Provide the [X, Y] coordinate of the cell's center where the given text is located.  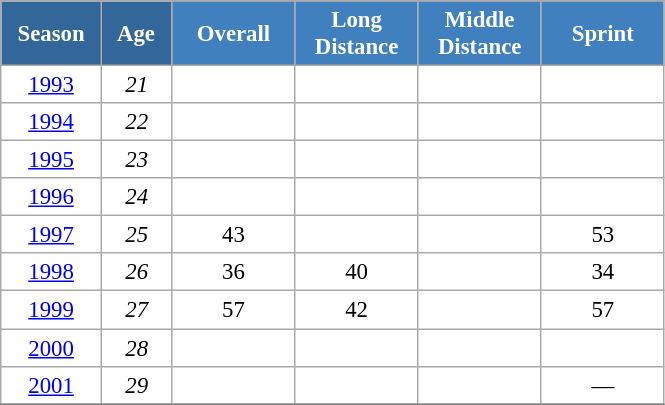
1994 [52, 122]
28 [136, 348]
2001 [52, 385]
1999 [52, 310]
53 [602, 235]
23 [136, 160]
Age [136, 34]
25 [136, 235]
26 [136, 273]
Middle Distance [480, 34]
1993 [52, 85]
1995 [52, 160]
24 [136, 197]
34 [602, 273]
1997 [52, 235]
36 [234, 273]
Season [52, 34]
22 [136, 122]
Long Distance [356, 34]
42 [356, 310]
43 [234, 235]
40 [356, 273]
1998 [52, 273]
Overall [234, 34]
21 [136, 85]
29 [136, 385]
Sprint [602, 34]
27 [136, 310]
1996 [52, 197]
2000 [52, 348]
— [602, 385]
